Scan for the cell matching the given text and deliver its [x, y] coordinate at center. 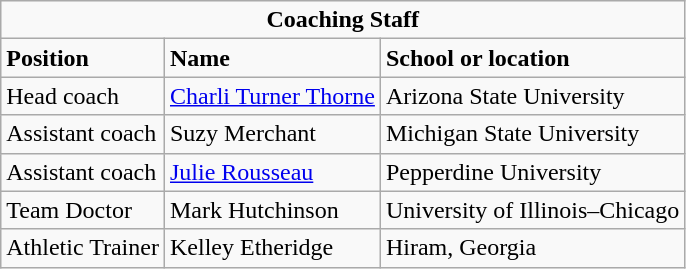
Charli Turner Thorne [272, 96]
Name [272, 58]
Athletic Trainer [83, 248]
Head coach [83, 96]
Hiram, Georgia [532, 248]
Pepperdine University [532, 172]
Julie Rousseau [272, 172]
Suzy Merchant [272, 134]
Mark Hutchinson [272, 210]
Kelley Etheridge [272, 248]
Position [83, 58]
Arizona State University [532, 96]
Team Doctor [83, 210]
Michigan State University [532, 134]
School or location [532, 58]
Coaching Staff [343, 20]
University of Illinois–Chicago [532, 210]
